Search for the cell housing the specified text and yield its (x, y) center coordinate. 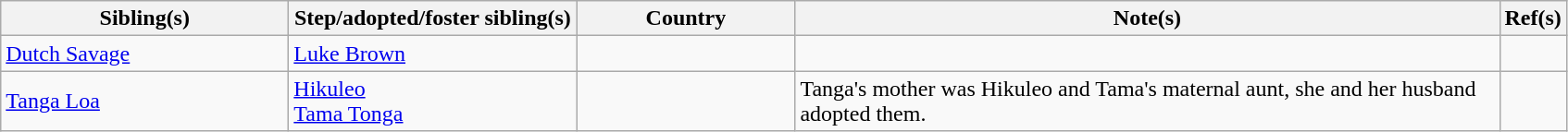
Tanga's mother was Hikuleo and Tama's maternal aunt, she and her husband adopted them. (1148, 102)
Luke Brown (433, 54)
Ref(s) (1533, 18)
Country (686, 18)
Step/adopted/foster sibling(s) (433, 18)
Dutch Savage (144, 54)
Sibling(s) (144, 18)
HikuleoTama Tonga (433, 102)
Tanga Loa (144, 102)
Note(s) (1148, 18)
